Scan for the cell matching the given text and deliver its (X, Y) coordinate at center. 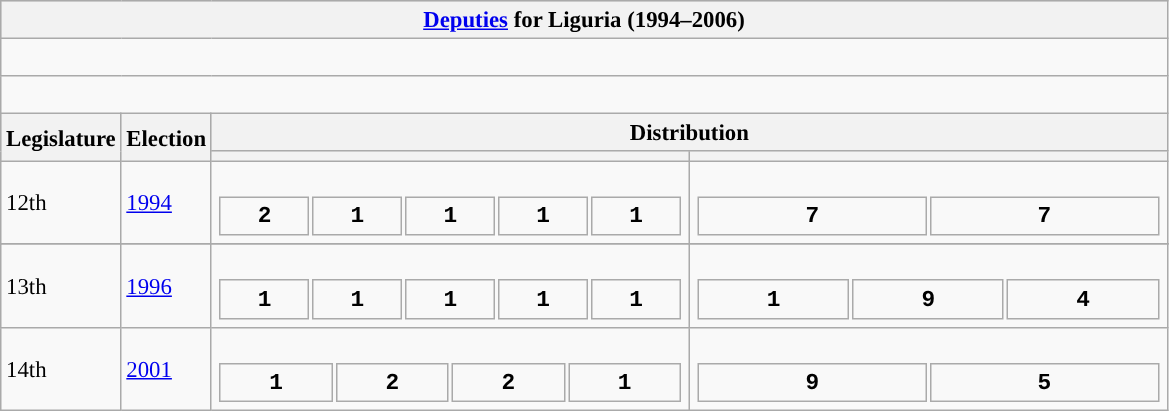
7 7 (928, 204)
1996 (166, 286)
12th (61, 204)
5 (1044, 382)
Deputies for Liguria (1994–2006) (584, 20)
2 1 1 1 1 (450, 204)
2001 (166, 368)
1994 (166, 204)
Distribution (689, 133)
13th (61, 286)
Election (166, 138)
9 5 (928, 368)
Legislature (61, 138)
4 (1083, 300)
14th (61, 368)
1 9 4 (928, 286)
1 2 2 1 (450, 368)
1 1 1 1 1 (450, 286)
